For the text-containing cell, return its midpoint in [X, Y] coordinate format. 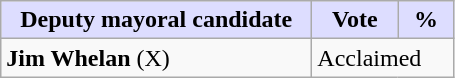
Acclaimed [383, 58]
Jim Whelan (X) [156, 58]
Vote [355, 20]
% [426, 20]
Deputy mayoral candidate [156, 20]
